Return the [x, y] coordinate for the center point of the cell that contains the specified text.  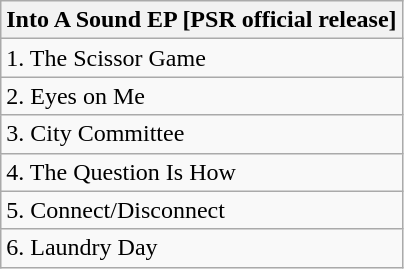
3. City Committee [202, 134]
4. The Question Is How [202, 172]
2. Eyes on Me [202, 96]
Into A Sound EP [PSR official release] [202, 20]
1. The Scissor Game [202, 58]
6. Laundry Day [202, 248]
5. Connect/Disconnect [202, 210]
